Return [X, Y] of the center of cell containing provided text 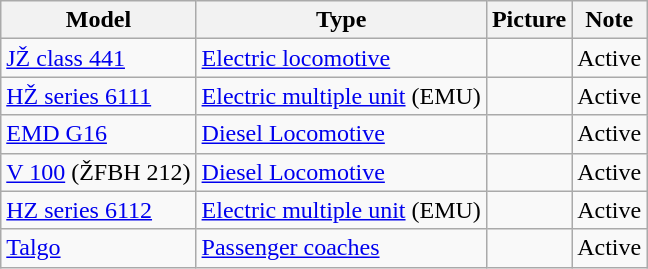
HZ series 6112 [98, 210]
EMD G16 [98, 134]
Model [98, 20]
JŽ class 441 [98, 58]
V 100 (ŽFBH 212) [98, 172]
Type [341, 20]
HŽ series 6111 [98, 96]
Note [610, 20]
Picture [528, 20]
Talgo [98, 248]
Passenger coaches [341, 248]
Electric locomotive [341, 58]
